Output the [x, y] coordinate of the center of the cell containing the given text.  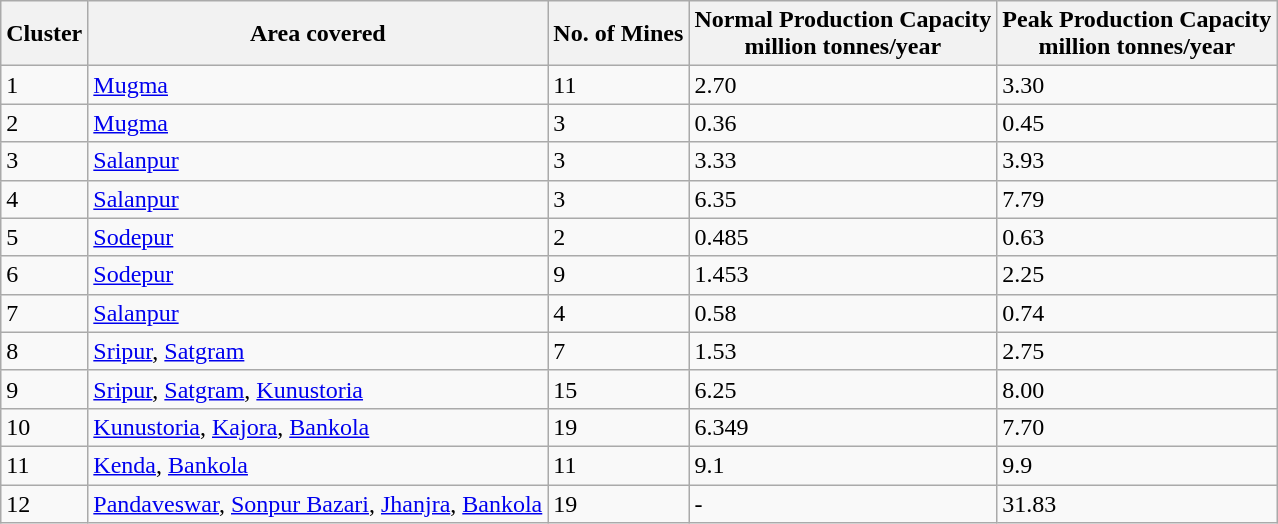
Cluster [44, 34]
6.35 [843, 199]
1.53 [843, 351]
1 [44, 85]
0.36 [843, 123]
Kunustoria, Kajora, Bankola [318, 427]
2.75 [1137, 351]
8 [44, 351]
3.33 [843, 161]
15 [618, 389]
10 [44, 427]
6 [44, 275]
0.74 [1137, 313]
6.25 [843, 389]
0.45 [1137, 123]
9.9 [1137, 465]
0.58 [843, 313]
3.30 [1137, 85]
0.63 [1137, 237]
5 [44, 237]
0.485 [843, 237]
No. of Mines [618, 34]
Kenda, Bankola [318, 465]
7.70 [1137, 427]
Peak Production Capacitymillion tonnes/year [1137, 34]
7.79 [1137, 199]
3.93 [1137, 161]
6.349 [843, 427]
8.00 [1137, 389]
2.25 [1137, 275]
2.70 [843, 85]
Normal Production Capacitymillion tonnes/year [843, 34]
- [843, 503]
Sripur, Satgram [318, 351]
31.83 [1137, 503]
12 [44, 503]
1.453 [843, 275]
9.1 [843, 465]
Area covered [318, 34]
Pandaveswar, Sonpur Bazari, Jhanjra, Bankola [318, 503]
Sripur, Satgram, Kunustoria [318, 389]
